Determine the [x, y] coordinate at the center of the cell enclosing the given text.  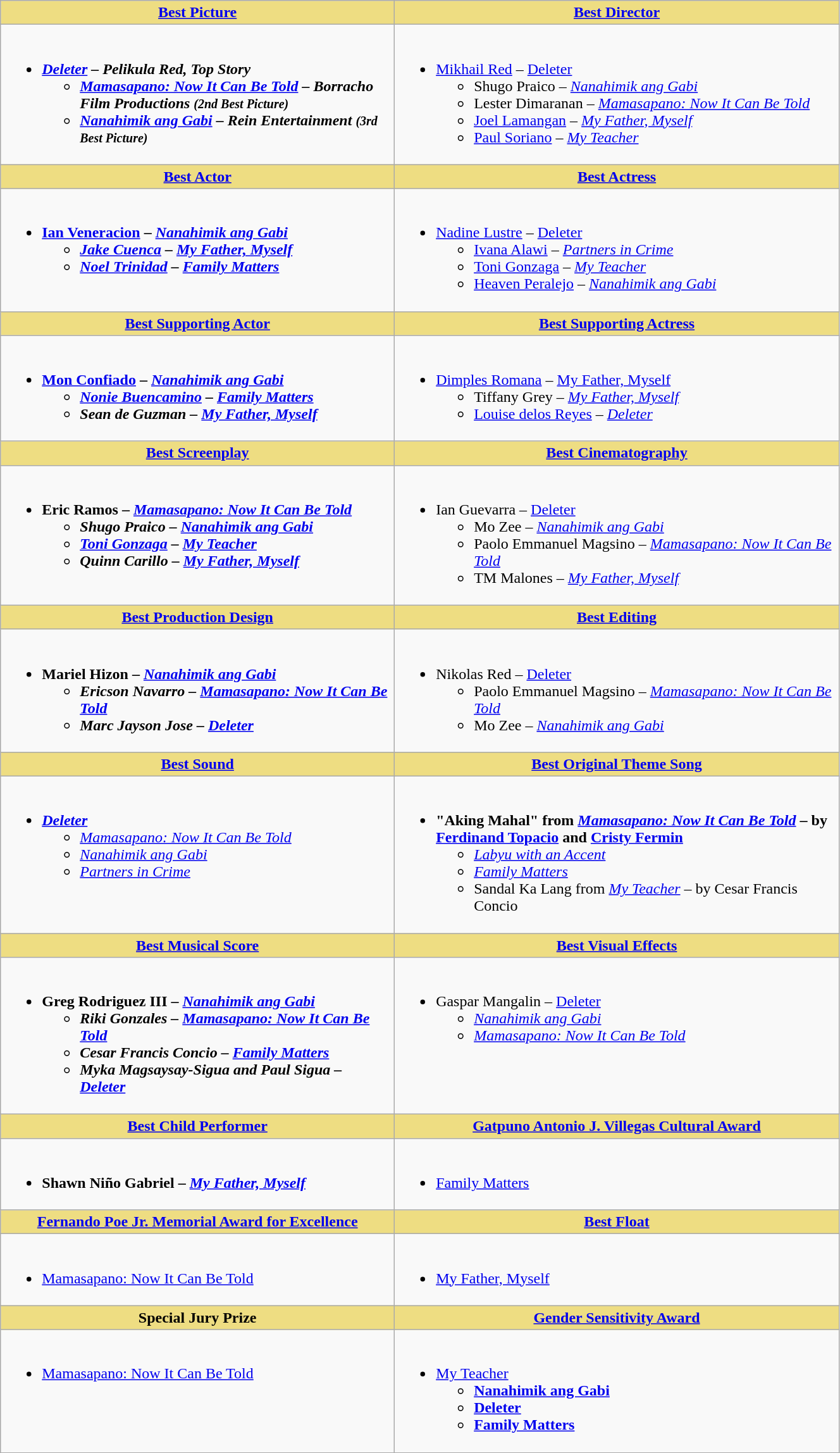
Nikolas Red – DeleterPaolo Emmanuel Magsino – Mamasapano: Now It Can Be ToldMo Zee – Nanahimik ang Gabi [617, 690]
Best Actress [617, 177]
Best Original Theme Song [617, 764]
Best Cinematography [617, 453]
Dimples Romana – My Father, MyselfTiffany Grey – My Father, MyselfLouise delos Reyes – Deleter [617, 389]
Mariel Hizon – Nanahimik ang GabiEricson Navarro – Mamasapano: Now It Can Be ToldMarc Jayson Jose – Deleter [197, 690]
Best Director [617, 13]
Best Actor [197, 177]
Gender Sensitivity Award [617, 1318]
Nadine Lustre – DeleterIvana Alawi – Partners in CrimeToni Gonzaga – My TeacherHeaven Peralejo – Nanahimik ang Gabi [617, 250]
Special Jury Prize [197, 1318]
Fernando Poe Jr. Memorial Award for Excellence [197, 1222]
Best Float [617, 1222]
Ian Veneracion – Nanahimik ang GabiJake Cuenca – My Father, MyselfNoel Trinidad – Family Matters [197, 250]
Best Screenplay [197, 453]
My Father, Myself [617, 1269]
DeleterMamasapano: Now It Can Be ToldNanahimik ang GabiPartners in Crime [197, 854]
Mon Confiado – Nanahimik ang GabiNonie Buencamino – Family MattersSean de Guzman – My Father, Myself [197, 389]
Best Supporting Actress [617, 323]
Best Visual Effects [617, 945]
Eric Ramos – Mamasapano: Now It Can Be ToldShugo Praico – Nanahimik ang GabiToni Gonzaga – My TeacherQuinn Carillo – My Father, Myself [197, 535]
Best Supporting Actor [197, 323]
Best Musical Score [197, 945]
Best Picture [197, 13]
Best Production Design [197, 617]
Shawn Niño Gabriel – My Father, Myself [197, 1175]
Gatpuno Antonio J. Villegas Cultural Award [617, 1126]
Best Child Performer [197, 1126]
Family Matters [617, 1175]
My TeacherNanahimik ang GabiDeleterFamily Matters [617, 1391]
Ian Guevarra – DeleterMo Zee – Nanahimik ang GabiPaolo Emmanuel Magsino – Mamasapano: Now It Can Be ToldTM Malones – My Father, Myself [617, 535]
Gaspar Mangalin – DeleterNanahimik ang GabiMamasapano: Now It Can Be Told [617, 1036]
Best Sound [197, 764]
Best Editing [617, 617]
